Search for the cell housing the specified text and yield its (X, Y) center coordinate. 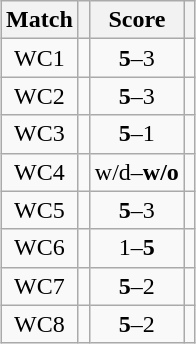
WC4 (40, 172)
Score (136, 20)
WC1 (40, 58)
5–1 (136, 134)
Match (40, 20)
w/d–w/o (136, 172)
WC2 (40, 96)
WC7 (40, 286)
WC6 (40, 248)
WC5 (40, 210)
WC8 (40, 324)
WC3 (40, 134)
1–5 (136, 248)
